Detect which cell encompasses the target text, then output its [x, y] center coordinate. 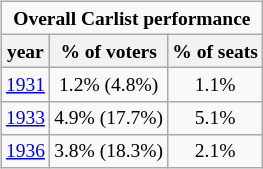
4.9% (17.7%) [109, 118]
year [25, 52]
% of seats [216, 52]
1933 [25, 118]
5.1% [216, 118]
1931 [25, 84]
% of voters [109, 52]
3.8% (18.3%) [109, 150]
Overall Carlist performance [132, 18]
2.1% [216, 150]
1.2% (4.8%) [109, 84]
1.1% [216, 84]
1936 [25, 150]
